For the text-containing cell, return its midpoint in [x, y] coordinate format. 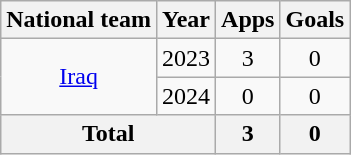
Year [186, 20]
National team [79, 20]
2023 [186, 58]
Apps [248, 20]
2024 [186, 96]
Goals [315, 20]
Iraq [79, 77]
Total [108, 134]
